Identify which cell holds the provided text, then report its [x, y] central coordinate. 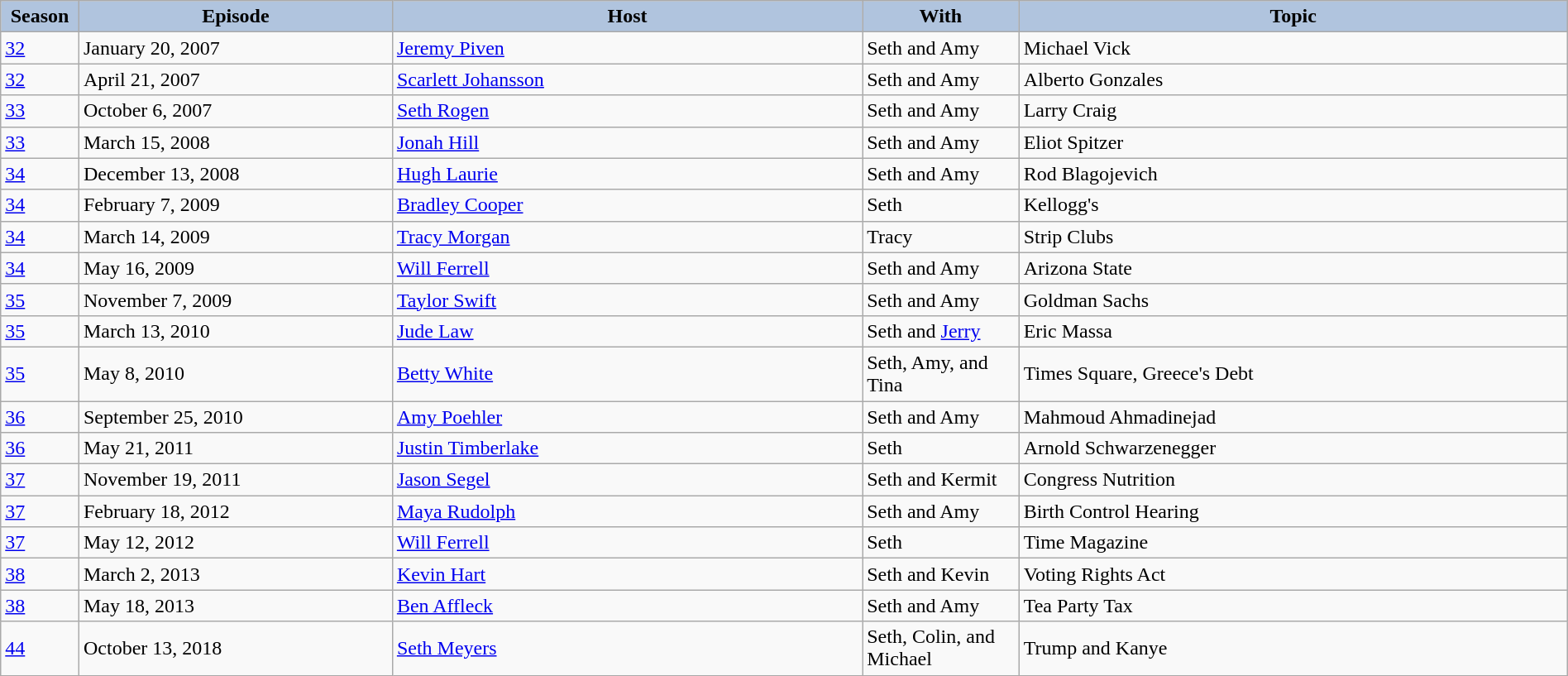
Larry Craig [1293, 111]
44 [40, 649]
December 13, 2008 [235, 174]
Hugh Laurie [627, 174]
Jason Segel [627, 480]
March 14, 2009 [235, 237]
Amy Poehler [627, 416]
Voting Rights Act [1293, 574]
March 2, 2013 [235, 574]
Goldman Sachs [1293, 300]
Taylor Swift [627, 300]
With [941, 17]
Episode [235, 17]
May 8, 2010 [235, 374]
Bradley Cooper [627, 205]
January 20, 2007 [235, 48]
November 19, 2011 [235, 480]
Arizona State [1293, 268]
Seth Rogen [627, 111]
Justin Timberlake [627, 448]
April 21, 2007 [235, 79]
Seth and Kermit [941, 480]
Betty White [627, 374]
May 18, 2013 [235, 606]
February 7, 2009 [235, 205]
Kevin Hart [627, 574]
Michael Vick [1293, 48]
Times Square, Greece's Debt [1293, 374]
October 13, 2018 [235, 649]
Eliot Spitzer [1293, 142]
Tracy [941, 237]
Jonah Hill [627, 142]
Seth and Jerry [941, 331]
Rod Blagojevich [1293, 174]
Host [627, 17]
Season [40, 17]
November 7, 2009 [235, 300]
Seth, Amy, and Tina [941, 374]
Birth Control Hearing [1293, 511]
May 21, 2011 [235, 448]
February 18, 2012 [235, 511]
Seth and Kevin [941, 574]
Eric Massa [1293, 331]
Arnold Schwarzenegger [1293, 448]
Scarlett Johansson [627, 79]
Time Magazine [1293, 543]
Topic [1293, 17]
May 16, 2009 [235, 268]
Strip Clubs [1293, 237]
Kellogg's [1293, 205]
Ben Affleck [627, 606]
Seth Meyers [627, 649]
October 6, 2007 [235, 111]
Trump and Kanye [1293, 649]
Mahmoud Ahmadinejad [1293, 416]
March 13, 2010 [235, 331]
May 12, 2012 [235, 543]
Seth, Colin, and Michael [941, 649]
Congress Nutrition [1293, 480]
Tracy Morgan [627, 237]
Jeremy Piven [627, 48]
Alberto Gonzales [1293, 79]
September 25, 2010 [235, 416]
Tea Party Tax [1293, 606]
Jude Law [627, 331]
Maya Rudolph [627, 511]
March 15, 2008 [235, 142]
